Return the (x, y) coordinate for the center point of the cell that contains the specified text.  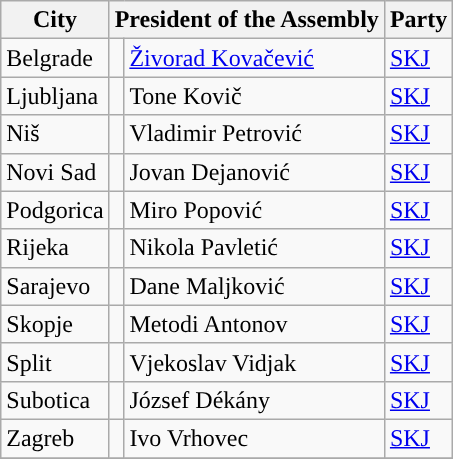
Dane Maljković (254, 286)
Novi Sad (55, 172)
Belgrade (55, 58)
Jovan Dejanović (254, 172)
Skopje (55, 324)
József Dékány (254, 400)
Živorad Kovačević (254, 58)
Ivo Vrhovec (254, 438)
Niš (55, 134)
City (55, 20)
Vladimir Petrović (254, 134)
Subotica (55, 400)
Sarajevo (55, 286)
Miro Popović (254, 210)
Nikola Pavletić (254, 248)
Tone Kovič (254, 96)
Zagreb (55, 438)
Party (418, 20)
Metodi Antonov (254, 324)
Rijeka (55, 248)
Vjekoslav Vidjak (254, 362)
President of the Assembly (246, 20)
Split (55, 362)
Podgorica (55, 210)
Ljubljana (55, 96)
